From the cell containing the given text, extract its center point as (x, y) coordinate. 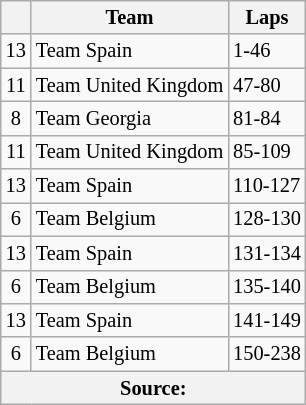
128-130 (267, 219)
Team Georgia (130, 118)
110-127 (267, 186)
150-238 (267, 354)
135-140 (267, 287)
81-84 (267, 118)
Team (130, 17)
Source: (154, 388)
8 (16, 118)
141-149 (267, 320)
47-80 (267, 85)
1-46 (267, 51)
131-134 (267, 253)
Laps (267, 17)
85-109 (267, 152)
